Output the [x, y] coordinate of the center of the cell containing the given text.  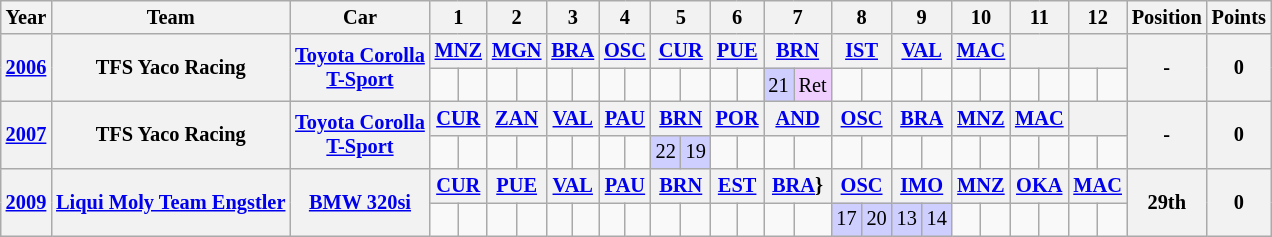
6 [738, 17]
2006 [26, 68]
2009 [26, 202]
5 [681, 17]
9 [922, 17]
19 [696, 152]
29th [1167, 202]
OKA [1039, 186]
Points [1239, 17]
2007 [26, 134]
Team [170, 17]
21 [779, 85]
MGN [517, 51]
20 [877, 219]
EST [738, 186]
10 [981, 17]
Position [1167, 17]
IST [862, 51]
AND [798, 118]
Liqui Moly Team Engstler [170, 202]
Year [26, 17]
11 [1039, 17]
3 [572, 17]
13 [907, 219]
12 [1097, 17]
POR [738, 118]
ZAN [517, 118]
22 [666, 152]
Ret [813, 85]
4 [625, 17]
14 [937, 219]
BRA} [798, 186]
IMO [922, 186]
Car [360, 17]
1 [458, 17]
2 [517, 17]
7 [798, 17]
17 [847, 219]
8 [862, 17]
BMW 320si [360, 202]
